Determine the [X, Y] coordinate at the center of the cell enclosing the given text.  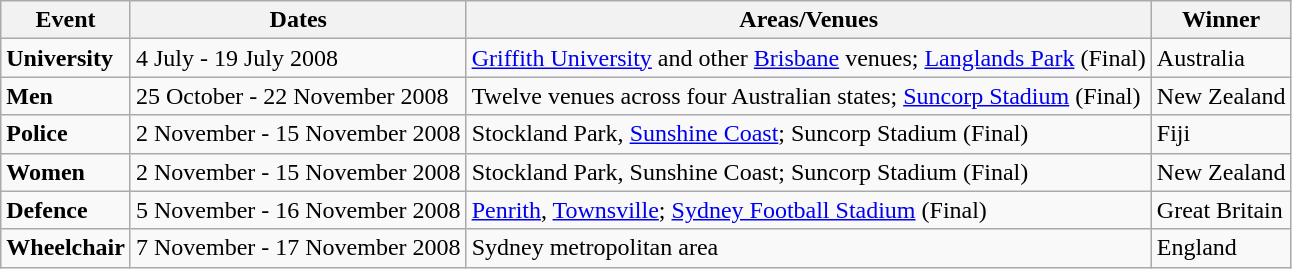
4 July - 19 July 2008 [298, 58]
Penrith, Townsville; Sydney Football Stadium (Final) [808, 210]
25 October - 22 November 2008 [298, 96]
Wheelchair [66, 248]
Event [66, 20]
Defence [66, 210]
Men [66, 96]
Fiji [1221, 134]
Police [66, 134]
Griffith University and other Brisbane venues; Langlands Park (Final) [808, 58]
Winner [1221, 20]
5 November - 16 November 2008 [298, 210]
Dates [298, 20]
Women [66, 172]
7 November - 17 November 2008 [298, 248]
Twelve venues across four Australian states; Suncorp Stadium (Final) [808, 96]
Sydney metropolitan area [808, 248]
England [1221, 248]
Great Britain [1221, 210]
Australia [1221, 58]
University [66, 58]
Areas/Venues [808, 20]
